Return the (X, Y) coordinate for the center point of the cell that contains the specified text.  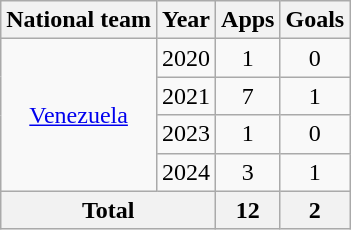
7 (248, 96)
3 (248, 172)
Goals (315, 20)
Apps (248, 20)
2023 (186, 134)
2020 (186, 58)
Total (108, 210)
2 (315, 210)
Year (186, 20)
National team (79, 20)
Venezuela (79, 115)
2024 (186, 172)
2021 (186, 96)
12 (248, 210)
